Return the (X, Y) coordinate for the center point of the cell that contains the specified text.  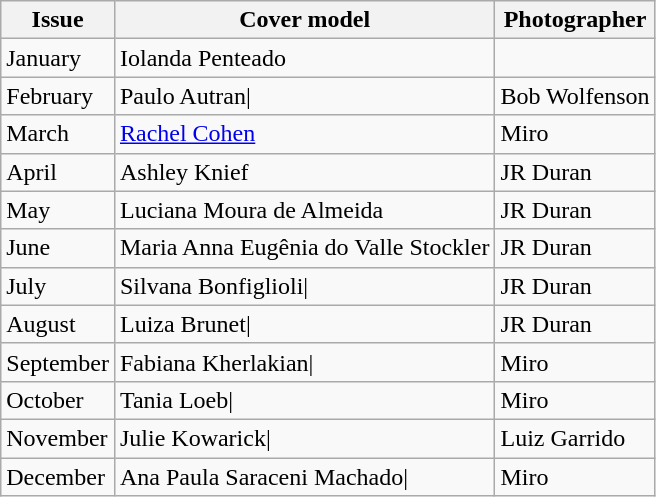
August (58, 324)
Iolanda Penteado (304, 58)
Luciana Moura de Almeida (304, 210)
Bob Wolfenson (575, 96)
Maria Anna Eugênia do Valle Stockler (304, 248)
Issue (58, 20)
Tania Loeb| (304, 400)
Ana Paula Saraceni Machado| (304, 477)
March (58, 134)
June (58, 248)
Ashley Knief (304, 172)
Cover model (304, 20)
Photographer (575, 20)
Rachel Cohen (304, 134)
October (58, 400)
Fabiana Kherlakian| (304, 362)
Silvana Bonfiglioli| (304, 286)
Luiza Brunet| (304, 324)
January (58, 58)
April (58, 172)
Julie Kowarick| (304, 438)
September (58, 362)
Paulo Autran| (304, 96)
July (58, 286)
Luiz Garrido (575, 438)
February (58, 96)
November (58, 438)
May (58, 210)
December (58, 477)
